Output the [X, Y] coordinate of the center of the cell containing the given text.  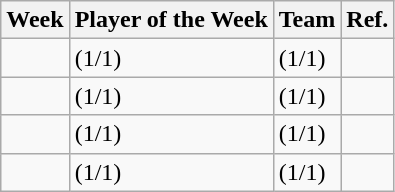
Week [35, 20]
Player of the Week [171, 20]
Ref. [368, 20]
Team [307, 20]
